Identify which cell holds the provided text, then report its [x, y] central coordinate. 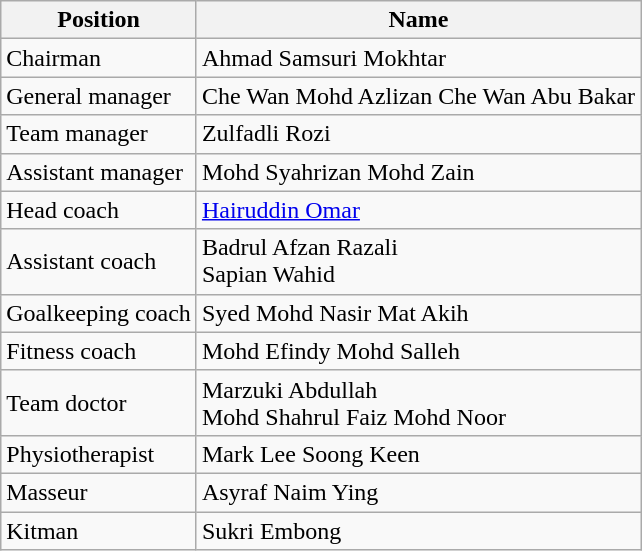
Assistant coach [99, 262]
Physiotherapist [99, 454]
Zulfadli Rozi [418, 134]
Chairman [99, 58]
Mohd Syahrizan Mohd Zain [418, 172]
Badrul Afzan Razali Sapian Wahid [418, 262]
Marzuki Abdullah Mohd Shahrul Faiz Mohd Noor [418, 402]
Che Wan Mohd Azlizan Che Wan Abu Bakar [418, 96]
Sukri Embong [418, 531]
Mohd Efindy Mohd Salleh [418, 351]
Masseur [99, 492]
General manager [99, 96]
Head coach [99, 210]
Mark Lee Soong Keen [418, 454]
Asyraf Naim Ying [418, 492]
Ahmad Samsuri Mokhtar [418, 58]
Syed Mohd Nasir Mat Akih [418, 313]
Assistant manager [99, 172]
Goalkeeping coach [99, 313]
Kitman [99, 531]
Fitness coach [99, 351]
Team manager [99, 134]
Name [418, 20]
Position [99, 20]
Team doctor [99, 402]
Hairuddin Omar [418, 210]
